Locate the cell with the specified text and output its (x, y) center coordinate. 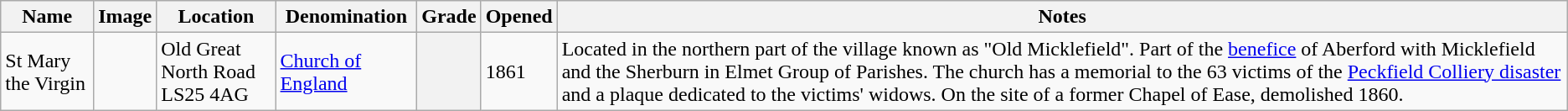
Grade (449, 17)
St Mary the Virgin (47, 71)
Name (47, 17)
Denomination (347, 17)
Opened (519, 17)
Location (216, 17)
Notes (1062, 17)
Image (126, 17)
1861 (519, 71)
Church of England (347, 71)
Old Great North RoadLS25 4AG (216, 71)
